Identify which cell holds the provided text, then report its (X, Y) central coordinate. 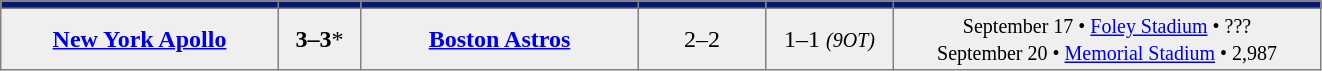
2–2 (702, 39)
3–3* (319, 39)
Boston Astros (500, 39)
1–1 (9OT) (830, 39)
New York Apollo (140, 39)
September 17 • Foley Stadium • ???September 20 • Memorial Stadium • 2,987 (1107, 39)
